Return the [X, Y] coordinate for the center point of the cell that contains the specified text.  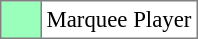
Marquee Player [118, 20]
